Return the (x, y) coordinate for the center point of the cell that contains the specified text.  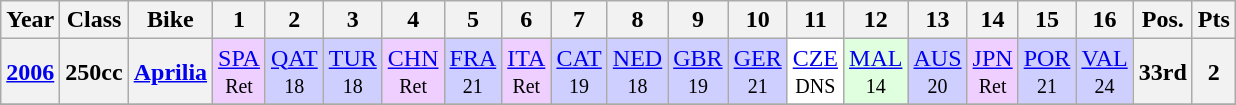
QAT18 (294, 72)
Bike (170, 20)
1 (240, 20)
250cc (94, 72)
ITARet (526, 72)
VAL24 (1104, 72)
9 (698, 20)
6 (526, 20)
3 (352, 20)
7 (579, 20)
2006 (30, 72)
Pos. (1162, 20)
TUR18 (352, 72)
10 (758, 20)
15 (1047, 20)
Year (30, 20)
Class (94, 20)
14 (992, 20)
16 (1104, 20)
MAL14 (876, 72)
8 (637, 20)
CAT19 (579, 72)
11 (815, 20)
Aprilia (170, 72)
FRA21 (473, 72)
SPARet (240, 72)
CZEDNS (815, 72)
13 (938, 20)
GBR19 (698, 72)
Pts (1214, 20)
CHNRet (413, 72)
AUS20 (938, 72)
POR21 (1047, 72)
GER21 (758, 72)
5 (473, 20)
NED18 (637, 72)
12 (876, 20)
4 (413, 20)
JPNRet (992, 72)
33rd (1162, 72)
